Pinpoint the cell where the given text exists, returning its [x, y] midpoint coordinate. 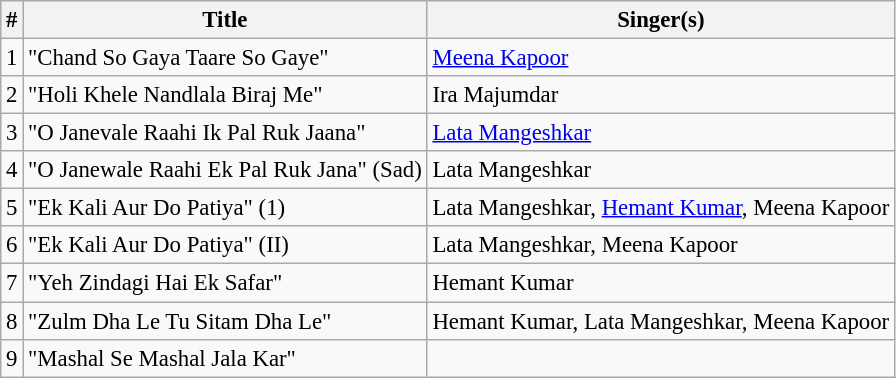
"Holi Khele Nandlala Biraj Me" [225, 95]
"O Janewale Raahi Ek Pal Ruk Jana" (Sad) [225, 170]
"Yeh Zindagi Hai Ek Safar" [225, 283]
2 [12, 95]
Lata Mangeshkar, Hemant Kumar, Meena Kapoor [660, 208]
"Ek Kali Aur Do Patiya" (II) [225, 245]
Hemant Kumar, Lata Mangeshkar, Meena Kapoor [660, 321]
7 [12, 283]
8 [12, 321]
"Zulm Dha Le Tu Sitam Dha Le" [225, 321]
"Chand So Gaya Taare So Gaye" [225, 58]
"Mashal Se Mashal Jala Kar" [225, 358]
Title [225, 20]
6 [12, 245]
4 [12, 170]
Hemant Kumar [660, 283]
9 [12, 358]
1 [12, 58]
Singer(s) [660, 20]
Lata Mangeshkar, Meena Kapoor [660, 245]
"O Janevale Raahi Ik Pal Ruk Jaana" [225, 133]
5 [12, 208]
Ira Majumdar [660, 95]
3 [12, 133]
# [12, 20]
"Ek Kali Aur Do Patiya" (1) [225, 208]
Meena Kapoor [660, 58]
